Find where the given text appears and provide that cell's center as [X, Y] coordinate. 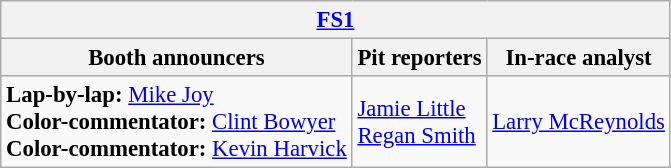
Booth announcers [176, 58]
Lap-by-lap: Mike JoyColor-commentator: Clint BowyerColor-commentator: Kevin Harvick [176, 122]
FS1 [336, 20]
Jamie LittleRegan Smith [420, 122]
In-race analyst [578, 58]
Larry McReynolds [578, 122]
Pit reporters [420, 58]
